Return the (x, y) coordinate for the center point of the cell that contains the specified text.  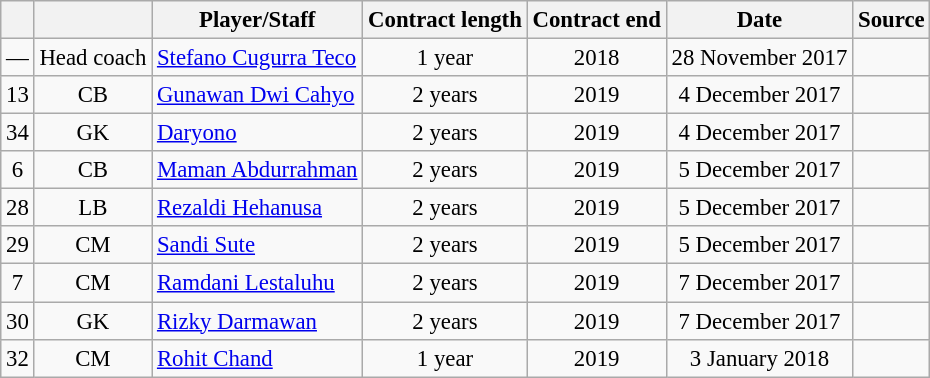
Rizky Darmawan (258, 321)
Contract end (596, 20)
29 (18, 245)
30 (18, 321)
6 (18, 170)
Rohit Chand (258, 358)
34 (18, 133)
Ramdani Lestaluhu (258, 283)
Sandi Sute (258, 245)
Contract length (445, 20)
13 (18, 95)
2018 (596, 58)
Head coach (92, 58)
7 (18, 283)
Source (892, 20)
Rezaldi Hehanusa (258, 208)
Gunawan Dwi Cahyo (258, 95)
LB (92, 208)
Player/Staff (258, 20)
28 November 2017 (759, 58)
Date (759, 20)
3 January 2018 (759, 358)
Daryono (258, 133)
Maman Abdurrahman (258, 170)
Stefano Cugurra Teco (258, 58)
32 (18, 358)
28 (18, 208)
— (18, 58)
